Return the [x, y] coordinate for the center point of the cell that contains the specified text.  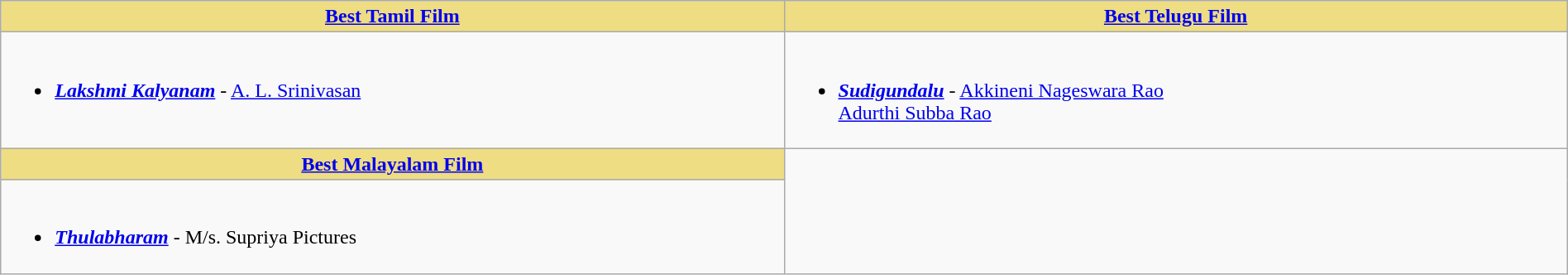
Best Malayalam Film [392, 164]
Thulabharam - M/s. Supriya Pictures [392, 227]
Best Tamil Film [392, 17]
Best Telugu Film [1176, 17]
Lakshmi Kalyanam - A. L. Srinivasan [392, 90]
Sudigundalu - Akkineni Nageswara Rao Adurthi Subba Rao [1176, 90]
